Return the [x, y] coordinate for the center point of the cell that contains the specified text.  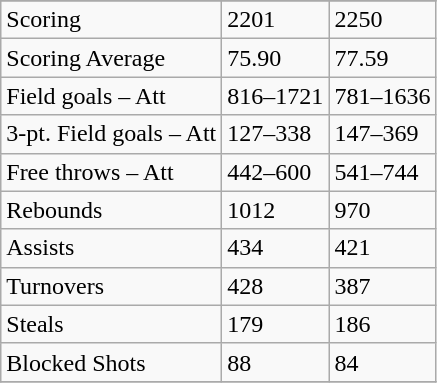
88 [276, 362]
2201 [276, 20]
1012 [276, 210]
147–369 [382, 134]
84 [382, 362]
Assists [112, 248]
77.59 [382, 58]
428 [276, 286]
442–600 [276, 172]
387 [382, 286]
541–744 [382, 172]
Rebounds [112, 210]
2250 [382, 20]
3-pt. Field goals – Att [112, 134]
434 [276, 248]
179 [276, 324]
421 [382, 248]
Turnovers [112, 286]
Scoring Average [112, 58]
781–1636 [382, 96]
970 [382, 210]
Free throws – Att [112, 172]
Field goals – Att [112, 96]
816–1721 [276, 96]
Steals [112, 324]
Blocked Shots [112, 362]
127–338 [276, 134]
75.90 [276, 58]
186 [382, 324]
Scoring [112, 20]
